Provide the [X, Y] coordinate of the cell's center where the given text is located.  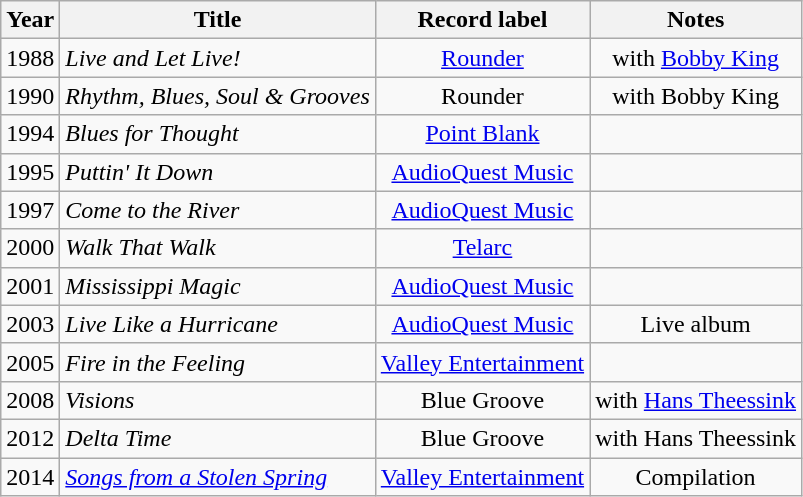
Delta Time [218, 438]
Mississippi Magic [218, 286]
Fire in the Feeling [218, 362]
Songs from a Stolen Spring [218, 477]
1997 [30, 210]
Record label [482, 20]
Telarc [482, 248]
Rhythm, Blues, Soul & Grooves [218, 96]
1990 [30, 96]
Compilation [696, 477]
Live album [696, 324]
2012 [30, 438]
Year [30, 20]
1995 [30, 172]
Title [218, 20]
2000 [30, 248]
2014 [30, 477]
Notes [696, 20]
2005 [30, 362]
1994 [30, 134]
Blues for Thought [218, 134]
Live Like a Hurricane [218, 324]
2008 [30, 400]
2003 [30, 324]
Visions [218, 400]
Puttin' It Down [218, 172]
Point Blank [482, 134]
Walk That Walk [218, 248]
1988 [30, 58]
Come to the River [218, 210]
2001 [30, 286]
Live and Let Live! [218, 58]
